Find where the given text appears and provide that cell's center as [X, Y] coordinate. 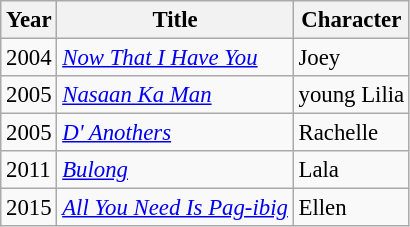
D' Anothers [175, 133]
Bulong [175, 170]
Character [351, 20]
Rachelle [351, 133]
Title [175, 20]
Joey [351, 58]
2011 [29, 170]
All You Need Is Pag-ibig [175, 208]
Nasaan Ka Man [175, 95]
Lala [351, 170]
2004 [29, 58]
young Lilia [351, 95]
2015 [29, 208]
Now That I Have You [175, 58]
Ellen [351, 208]
Year [29, 20]
